For the text-containing cell, return its midpoint in [X, Y] coordinate format. 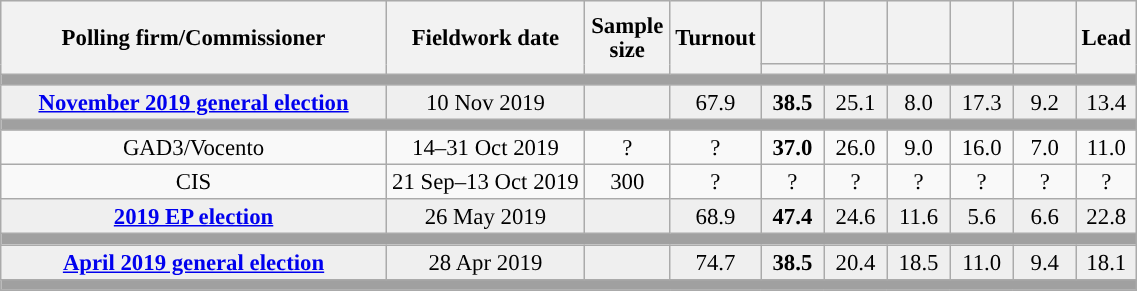
14–31 Oct 2019 [485, 148]
68.9 [716, 218]
18.5 [918, 262]
300 [627, 182]
November 2019 general election [194, 102]
9.0 [918, 148]
2019 EP election [194, 218]
25.1 [856, 102]
13.4 [1106, 102]
24.6 [856, 218]
16.0 [982, 148]
GAD3/Vocento [194, 148]
74.7 [716, 262]
CIS [194, 182]
28 Apr 2019 [485, 262]
26 May 2019 [485, 218]
21 Sep–13 Oct 2019 [485, 182]
Polling firm/Commissioner [194, 38]
22.8 [1106, 218]
26.0 [856, 148]
8.0 [918, 102]
37.0 [792, 148]
9.4 [1044, 262]
Lead [1106, 38]
7.0 [1044, 148]
67.9 [716, 102]
20.4 [856, 262]
11.6 [918, 218]
9.2 [1044, 102]
Sample size [627, 38]
18.1 [1106, 262]
6.6 [1044, 218]
47.4 [792, 218]
10 Nov 2019 [485, 102]
Fieldwork date [485, 38]
17.3 [982, 102]
Turnout [716, 38]
5.6 [982, 218]
April 2019 general election [194, 262]
